Scan for the cell matching the given text and deliver its (X, Y) coordinate at center. 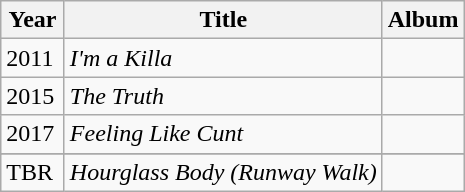
Album (423, 20)
I'm a Killa (223, 58)
Title (223, 20)
The Truth (223, 96)
2017 (33, 134)
TBR (33, 172)
Year (33, 20)
2015 (33, 96)
2011 (33, 58)
Hourglass Body (Runway Walk) (223, 172)
Feeling Like Cunt (223, 134)
